Detect which cell encompasses the target text, then output its (x, y) center coordinate. 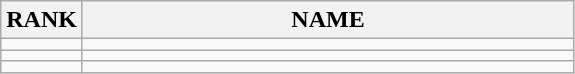
NAME (328, 20)
RANK (42, 20)
